For the text-containing cell, return its midpoint in [x, y] coordinate format. 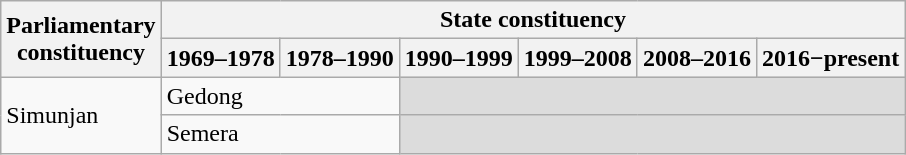
State constituency [533, 20]
1990–1999 [458, 58]
1999–2008 [578, 58]
1969–1978 [220, 58]
Simunjan [81, 115]
1978–1990 [340, 58]
Gedong [280, 96]
2008–2016 [696, 58]
2016−present [830, 58]
Semera [280, 134]
Parliamentaryconstituency [81, 39]
